For the text-containing cell, return its midpoint in [x, y] coordinate format. 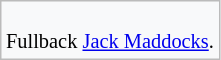
Fullback Jack Maddocks. [110, 30]
